Detect which cell encompasses the target text, then output its (X, Y) center coordinate. 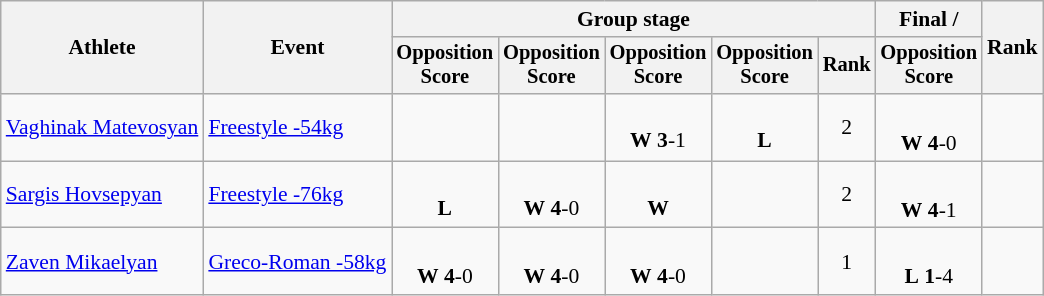
Athlete (102, 48)
1 (847, 262)
Freestyle -76kg (297, 194)
W 3-1 (658, 128)
Group stage (634, 19)
W 4-1 (928, 194)
W (658, 194)
Freestyle -54kg (297, 128)
Event (297, 48)
Greco-Roman -58kg (297, 262)
Sargis Hovsepyan (102, 194)
L 1-4 (928, 262)
Vaghinak Matevosyan (102, 128)
Zaven Mikaelyan (102, 262)
Final / (928, 19)
